From the cell containing the given text, extract its center point as [X, Y] coordinate. 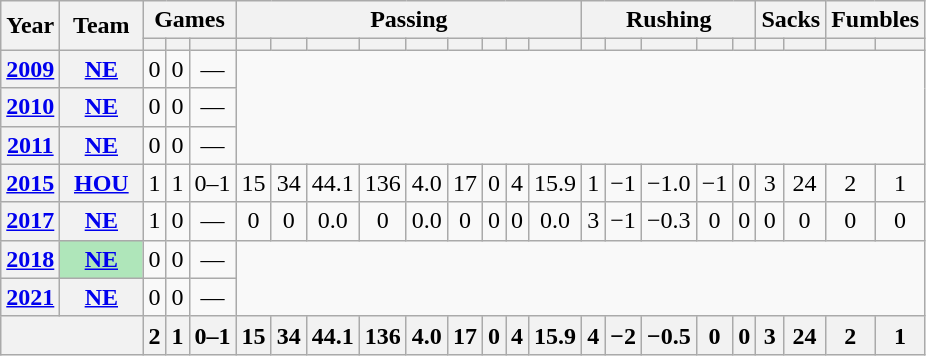
−2 [624, 335]
−0.5 [668, 335]
Rushing [669, 20]
2010 [30, 107]
−1.0 [668, 183]
2017 [30, 221]
−0.3 [668, 221]
HOU [102, 183]
Passing [409, 20]
2011 [30, 145]
2018 [30, 259]
Team [102, 26]
Sacks [791, 20]
Games [190, 20]
Year [30, 26]
2021 [30, 297]
Fumbles [876, 20]
2009 [30, 69]
2015 [30, 183]
